Search for the cell housing the specified text and yield its (x, y) center coordinate. 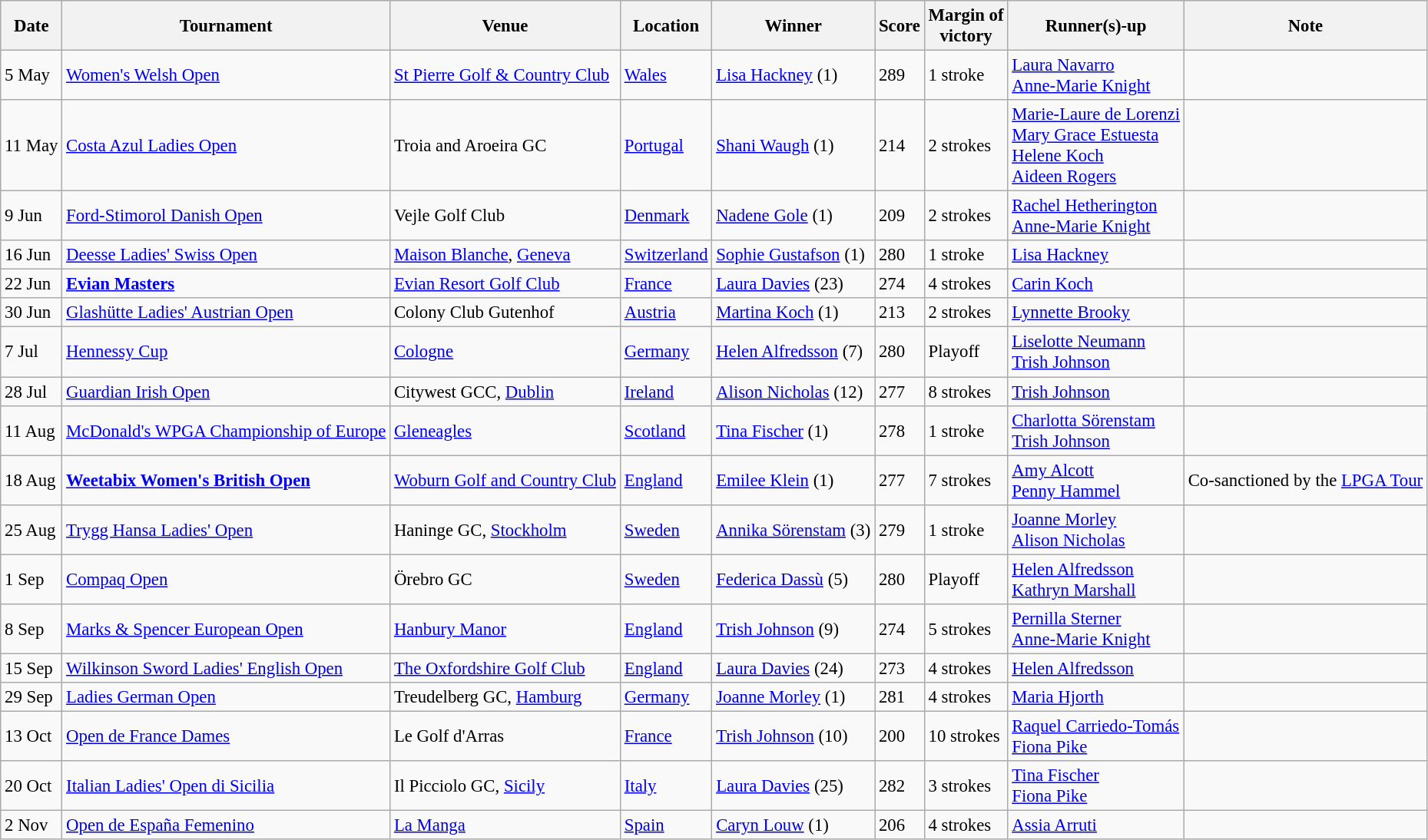
St Pierre Golf & Country Club (505, 75)
213 (900, 313)
Weetabix Women's British Open (226, 481)
Laura Davies (24) (794, 668)
Trygg Hansa Ladies' Open (226, 530)
Treudelberg GC, Hamburg (505, 697)
Italian Ladies' Open di Sicilia (226, 786)
29 Sep (31, 697)
The Oxfordshire Golf Club (505, 668)
28 Jul (31, 392)
McDonald's WPGA Championship of Europe (226, 430)
Evian Masters (226, 284)
Gleneagles (505, 430)
278 (900, 430)
Tournament (226, 26)
Hanbury Manor (505, 630)
Venue (505, 26)
Ford-Stimorol Danish Open (226, 217)
Sophie Gustafson (1) (794, 255)
Colony Club Gutenhof (505, 313)
Helen Alfredsson (7) (794, 352)
8 strokes (966, 392)
Note (1305, 26)
Location (665, 26)
Laura Davies (25) (794, 786)
214 (900, 146)
Date (31, 26)
2 Nov (31, 825)
20 Oct (31, 786)
16 Jun (31, 255)
Wilkinson Sword Ladies' English Open (226, 668)
1 Sep (31, 579)
7 strokes (966, 481)
Compaq Open (226, 579)
11 May (31, 146)
9 Jun (31, 217)
Ladies German Open (226, 697)
Tina Fischer (1) (794, 430)
Le Golf d'Arras (505, 736)
281 (900, 697)
Marks & Spencer European Open (226, 630)
Hennessy Cup (226, 352)
Nadene Gole (1) (794, 217)
25 Aug (31, 530)
Marie-Laure de Lorenzi Mary Grace Estuesta Helene Koch Aideen Rogers (1095, 146)
Winner (794, 26)
Margin ofvictory (966, 26)
Wales (665, 75)
209 (900, 217)
Cologne (505, 352)
3 strokes (966, 786)
Martina Koch (1) (794, 313)
Lynnette Brooky (1095, 313)
Joanne Morley Alison Nicholas (1095, 530)
Trish Johnson (1095, 392)
Il Picciolo GC, Sicily (505, 786)
18 Aug (31, 481)
Maria Hjorth (1095, 697)
Costa Azul Ladies Open (226, 146)
Open de España Femenino (226, 825)
Shani Waugh (1) (794, 146)
Trish Johnson (10) (794, 736)
La Manga (505, 825)
Helen Alfredsson Kathryn Marshall (1095, 579)
Maison Blanche, Geneva (505, 255)
Lisa Hackney (1) (794, 75)
Ireland (665, 392)
Glashütte Ladies' Austrian Open (226, 313)
22 Jun (31, 284)
Co-sanctioned by the LPGA Tour (1305, 481)
Troia and Aroeira GC (505, 146)
206 (900, 825)
Emilee Klein (1) (794, 481)
Raquel Carriedo-Tomás Fiona Pike (1095, 736)
Joanne Morley (1) (794, 697)
Deesse Ladies' Swiss Open (226, 255)
8 Sep (31, 630)
Woburn Golf and Country Club (505, 481)
7 Jul (31, 352)
Scotland (665, 430)
Runner(s)-up (1095, 26)
Örebro GC (505, 579)
Italy (665, 786)
Amy Alcott Penny Hammel (1095, 481)
Lisa Hackney (1095, 255)
Federica Dassù (5) (794, 579)
Women's Welsh Open (226, 75)
Laura Davies (23) (794, 284)
5 May (31, 75)
Haninge GC, Stockholm (505, 530)
11 Aug (31, 430)
Rachel Hetherington Anne-Marie Knight (1095, 217)
Charlotta Sörenstam Trish Johnson (1095, 430)
Annika Sörenstam (3) (794, 530)
Portugal (665, 146)
Trish Johnson (9) (794, 630)
200 (900, 736)
Vejle Golf Club (505, 217)
Citywest GCC, Dublin (505, 392)
Evian Resort Golf Club (505, 284)
Liselotte Neumann Trish Johnson (1095, 352)
Spain (665, 825)
Guardian Irish Open (226, 392)
273 (900, 668)
279 (900, 530)
Alison Nicholas (12) (794, 392)
15 Sep (31, 668)
Open de France Dames (226, 736)
Denmark (665, 217)
282 (900, 786)
30 Jun (31, 313)
Caryn Louw (1) (794, 825)
Score (900, 26)
Carin Koch (1095, 284)
Switzerland (665, 255)
Assia Arruti (1095, 825)
Austria (665, 313)
Laura Navarro Anne-Marie Knight (1095, 75)
5 strokes (966, 630)
289 (900, 75)
Pernilla Sterner Anne-Marie Knight (1095, 630)
13 Oct (31, 736)
Helen Alfredsson (1095, 668)
10 strokes (966, 736)
Tina Fischer Fiona Pike (1095, 786)
